Output the (X, Y) coordinate of the center of the cell containing the given text.  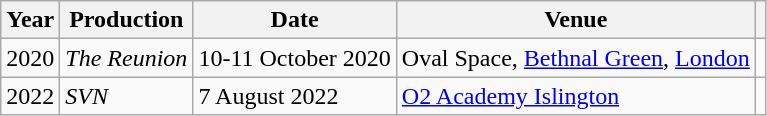
The Reunion (126, 58)
Production (126, 20)
SVN (126, 96)
Date (294, 20)
7 August 2022 (294, 96)
Venue (576, 20)
O2 Academy Islington (576, 96)
Year (30, 20)
10-11 October 2020 (294, 58)
2020 (30, 58)
2022 (30, 96)
Oval Space, Bethnal Green, London (576, 58)
